Output the [x, y] coordinate of the center of the cell containing the given text.  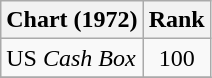
Rank [176, 20]
100 [176, 58]
Chart (1972) [72, 20]
US Cash Box [72, 58]
